Locate the cell with the specified text and output its [X, Y] center coordinate. 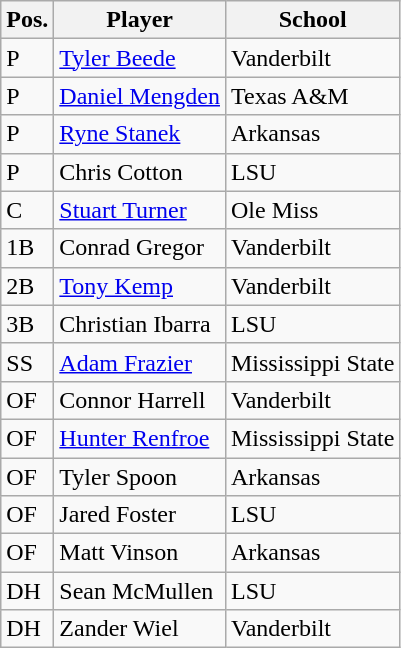
Chris Cotton [140, 172]
Conrad Gregor [140, 248]
Pos. [28, 20]
Hunter Renfroe [140, 438]
Tyler Spoon [140, 477]
Connor Harrell [140, 400]
2B [28, 286]
Tony Kemp [140, 286]
Zander Wiel [140, 629]
Texas A&M [312, 96]
Christian Ibarra [140, 324]
Ryne Stanek [140, 134]
Adam Frazier [140, 362]
Ole Miss [312, 210]
Sean McMullen [140, 591]
SS [28, 362]
3B [28, 324]
Stuart Turner [140, 210]
Tyler Beede [140, 58]
1B [28, 248]
Matt Vinson [140, 553]
Jared Foster [140, 515]
School [312, 20]
Player [140, 20]
C [28, 210]
Daniel Mengden [140, 96]
